Extract the (X, Y) coordinate from the center of the cell holding the provided text.  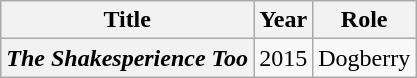
2015 (284, 58)
Role (364, 20)
Title (128, 20)
Dogberry (364, 58)
Year (284, 20)
The Shakesperience Too (128, 58)
